From the cell containing the given text, extract its center point as [x, y] coordinate. 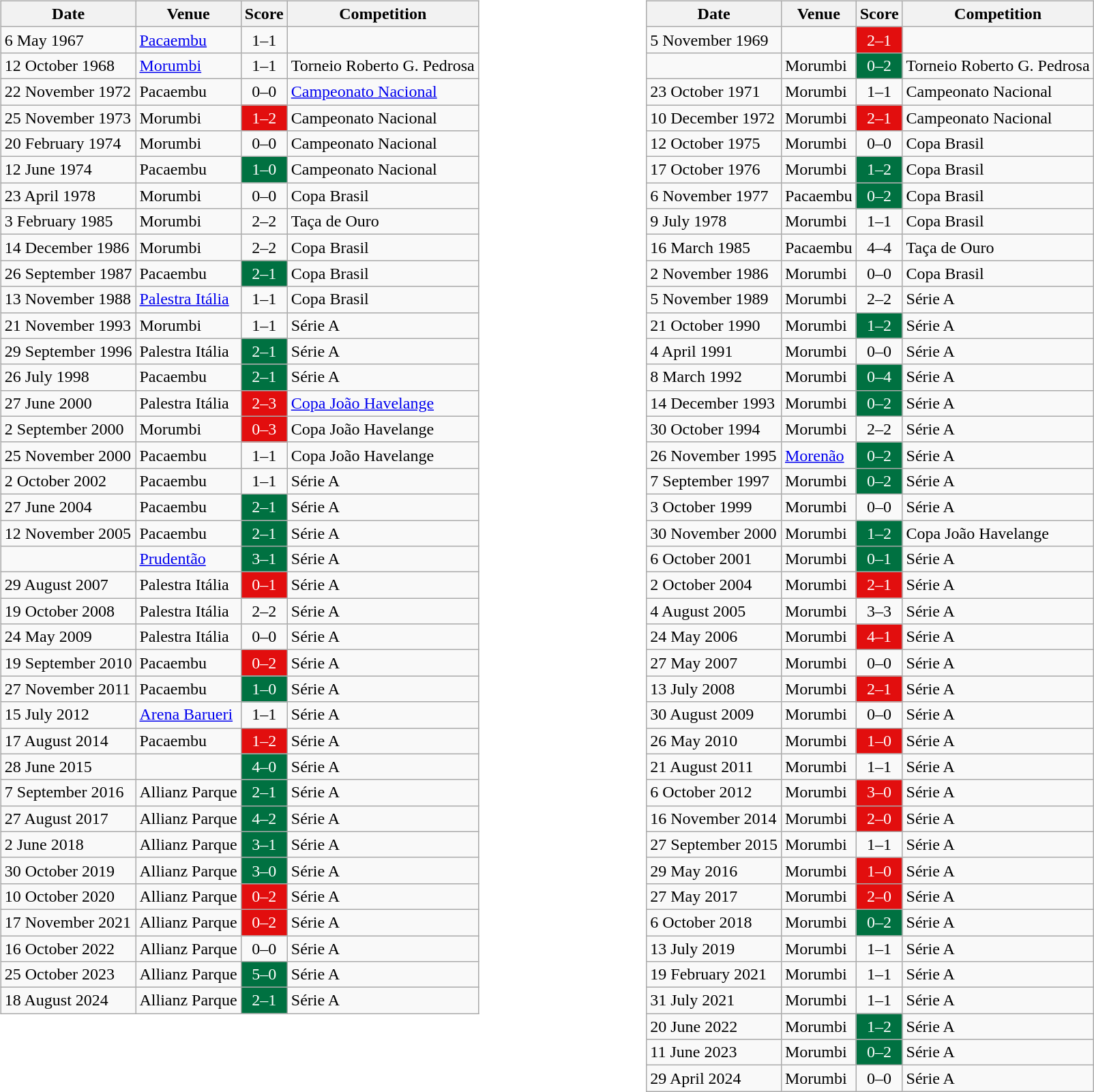
17 August 2014 [68, 741]
2 November 1986 [714, 274]
30 October 2019 [68, 870]
29 April 2024 [714, 1078]
3 October 1999 [714, 507]
3–3 [879, 611]
16 November 2014 [714, 818]
0–3 [264, 429]
26 May 2010 [714, 741]
26 July 1998 [68, 377]
21 November 1993 [68, 325]
31 July 2021 [714, 1001]
27 June 2004 [68, 507]
16 March 1985 [714, 248]
30 October 1994 [714, 429]
22 November 1972 [68, 91]
19 October 2008 [68, 611]
5–0 [264, 975]
29 September 1996 [68, 351]
5 November 1969 [714, 40]
24 May 2009 [68, 637]
29 August 2007 [68, 585]
6 November 1977 [714, 196]
20 June 2022 [714, 1027]
19 September 2010 [68, 663]
26 November 1995 [714, 455]
13 November 1988 [68, 299]
3 February 1985 [68, 222]
4–0 [264, 767]
27 June 2000 [68, 403]
13 July 2008 [714, 689]
23 April 1978 [68, 196]
25 October 2023 [68, 975]
26 September 1987 [68, 274]
Prudentão [188, 559]
8 March 1992 [714, 377]
27 May 2017 [714, 896]
10 October 2020 [68, 896]
2 October 2004 [714, 585]
19 February 2021 [714, 975]
16 October 2022 [68, 949]
17 November 2021 [68, 922]
30 August 2009 [714, 715]
27 September 2015 [714, 844]
17 October 1976 [714, 170]
4–2 [264, 818]
12 June 1974 [68, 170]
10 December 1972 [714, 118]
7 September 2016 [68, 793]
Arena Barueri [188, 715]
14 December 1993 [714, 403]
24 May 2006 [714, 637]
30 November 2000 [714, 533]
21 October 1990 [714, 325]
4–4 [879, 248]
6 May 1967 [68, 40]
25 November 2000 [68, 455]
28 June 2015 [68, 767]
20 February 1974 [68, 144]
2 October 2002 [68, 481]
7 September 1997 [714, 481]
2–3 [264, 403]
11 June 2023 [714, 1052]
15 July 2012 [68, 715]
9 July 1978 [714, 222]
12 October 1968 [68, 65]
27 May 2007 [714, 663]
6 October 2012 [714, 793]
25 November 1973 [68, 118]
6 October 2018 [714, 922]
0–4 [879, 377]
13 July 2019 [714, 949]
4 April 1991 [714, 351]
5 November 1989 [714, 299]
29 May 2016 [714, 870]
27 November 2011 [68, 689]
27 August 2017 [68, 818]
Morenão [818, 455]
18 August 2024 [68, 1001]
12 November 2005 [68, 533]
6 October 2001 [714, 559]
2 September 2000 [68, 429]
2 June 2018 [68, 844]
23 October 1971 [714, 91]
21 August 2011 [714, 767]
4–1 [879, 637]
4 August 2005 [714, 611]
12 October 1975 [714, 144]
14 December 1986 [68, 248]
